Identify which cell holds the provided text, then report its [x, y] central coordinate. 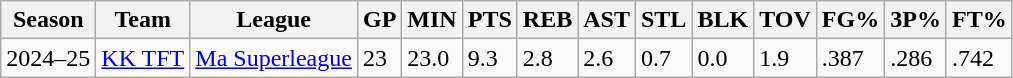
0.0 [723, 58]
REB [547, 20]
2.8 [547, 58]
Ma Superleague [274, 58]
Season [48, 20]
23.0 [432, 58]
1.9 [786, 58]
GP [379, 20]
23 [379, 58]
.742 [979, 58]
STL [663, 20]
FT% [979, 20]
.387 [850, 58]
FG% [850, 20]
PTS [490, 20]
AST [607, 20]
BLK [723, 20]
.286 [916, 58]
9.3 [490, 58]
TOV [786, 20]
3P% [916, 20]
Team [143, 20]
League [274, 20]
2024–25 [48, 58]
MIN [432, 20]
0.7 [663, 58]
2.6 [607, 58]
KK TFT [143, 58]
